Provide the (X, Y) coordinate of the cell's center where the given text is located.  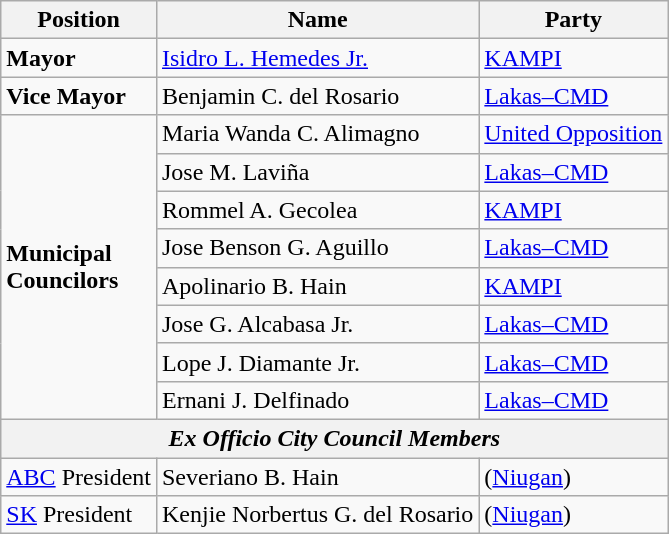
Jose M. Laviña (317, 172)
Ernani J. Delfinado (317, 400)
Name (317, 20)
Position (79, 20)
Mayor (79, 58)
Apolinario B. Hain (317, 286)
United Opposition (574, 134)
Maria Wanda C. Alimagno (317, 134)
Kenjie Norbertus G. del Rosario (317, 515)
Severiano B. Hain (317, 477)
SK President (79, 515)
Rommel A. Gecolea (317, 210)
Jose G. Alcabasa Jr. (317, 324)
Vice Mayor (79, 96)
MunicipalCouncilors (79, 267)
Jose Benson G. Aguillo (317, 248)
Ex Officio City Council Members (334, 438)
Isidro L. Hemedes Jr. (317, 58)
Benjamin C. del Rosario (317, 96)
Party (574, 20)
ABC President (79, 477)
Lope J. Diamante Jr. (317, 362)
